Find where the given text appears and provide that cell's center as (x, y) coordinate. 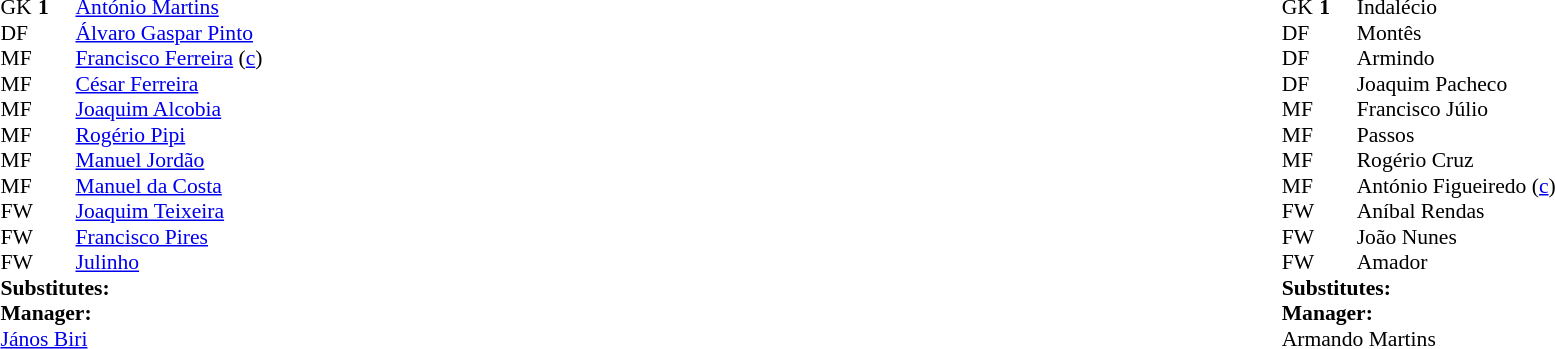
Francisco Pires (170, 237)
Joaquim Teixeira (170, 211)
Rogério Pipi (170, 135)
Manuel da Costa (170, 186)
Francisco Ferreira (c) (170, 59)
Álvaro Gaspar Pinto (170, 33)
Manager: (131, 313)
Substitutes: (131, 288)
Julinho (170, 263)
Joaquim Alcobia (170, 109)
César Ferreira (170, 84)
Manuel Jordão (170, 161)
